Return the (X, Y) coordinate for the center point of the cell that contains the specified text.  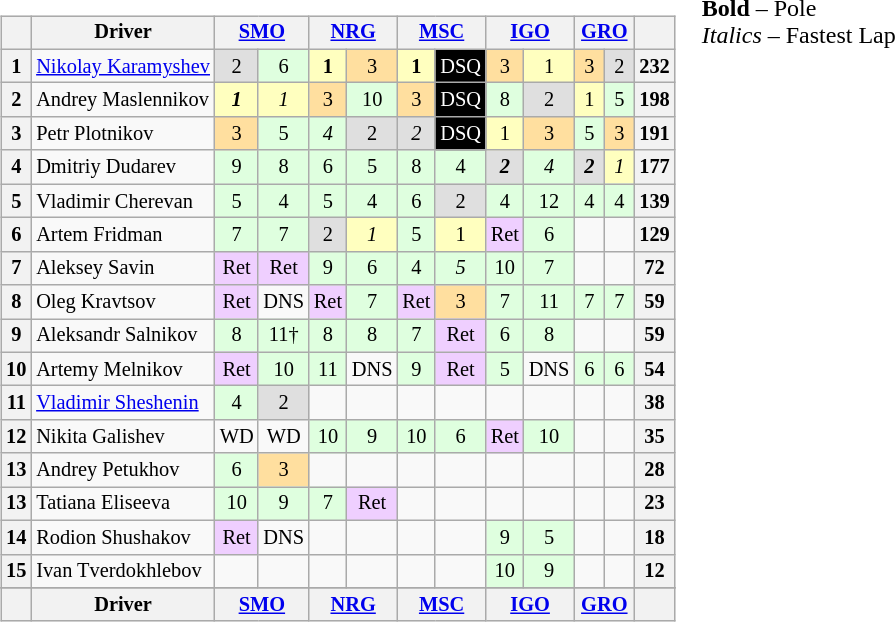
Rodion Shushakov (123, 537)
Dmitriy Dudarev (123, 167)
14 (16, 537)
177 (654, 167)
11† (283, 336)
35 (654, 437)
Vladimir Cherevan (123, 201)
Nikita Galishev (123, 437)
Aleksandr Salnikov (123, 336)
23 (654, 504)
Oleg Kravtsov (123, 302)
28 (654, 470)
Artem Fridman (123, 235)
Ivan Tverdokhlebov (123, 571)
Andrey Maslennikov (123, 100)
232 (654, 66)
129 (654, 235)
18 (654, 537)
Andrey Petukhov (123, 470)
38 (654, 403)
198 (654, 100)
15 (16, 571)
139 (654, 201)
Nikolay Karamyshev (123, 66)
54 (654, 369)
191 (654, 134)
72 (654, 268)
Vladimir Sheshenin (123, 403)
Artemy Melnikov (123, 369)
Petr Plotnikov (123, 134)
Aleksey Savin (123, 268)
Tatiana Eliseeva (123, 504)
